Pinpoint the cell where the given text exists, returning its [X, Y] midpoint coordinate. 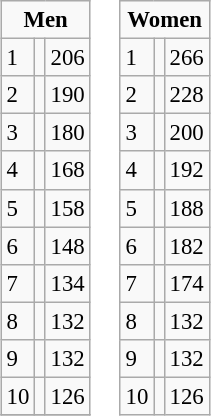
134 [68, 283]
Men [46, 20]
192 [186, 170]
188 [186, 208]
228 [186, 95]
148 [68, 246]
200 [186, 133]
158 [68, 208]
Women [164, 20]
206 [68, 58]
174 [186, 283]
266 [186, 58]
182 [186, 246]
190 [68, 95]
180 [68, 133]
168 [68, 170]
